Detect which cell encompasses the target text, then output its (X, Y) center coordinate. 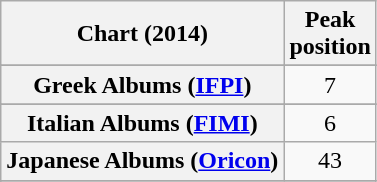
7 (330, 85)
43 (330, 161)
6 (330, 123)
Peakposition (330, 34)
Japanese Albums (Oricon) (142, 161)
Chart (2014) (142, 34)
Italian Albums (FIMI) (142, 123)
Greek Albums (IFPI) (142, 85)
